Detect which cell encompasses the target text, then output its [X, Y] center coordinate. 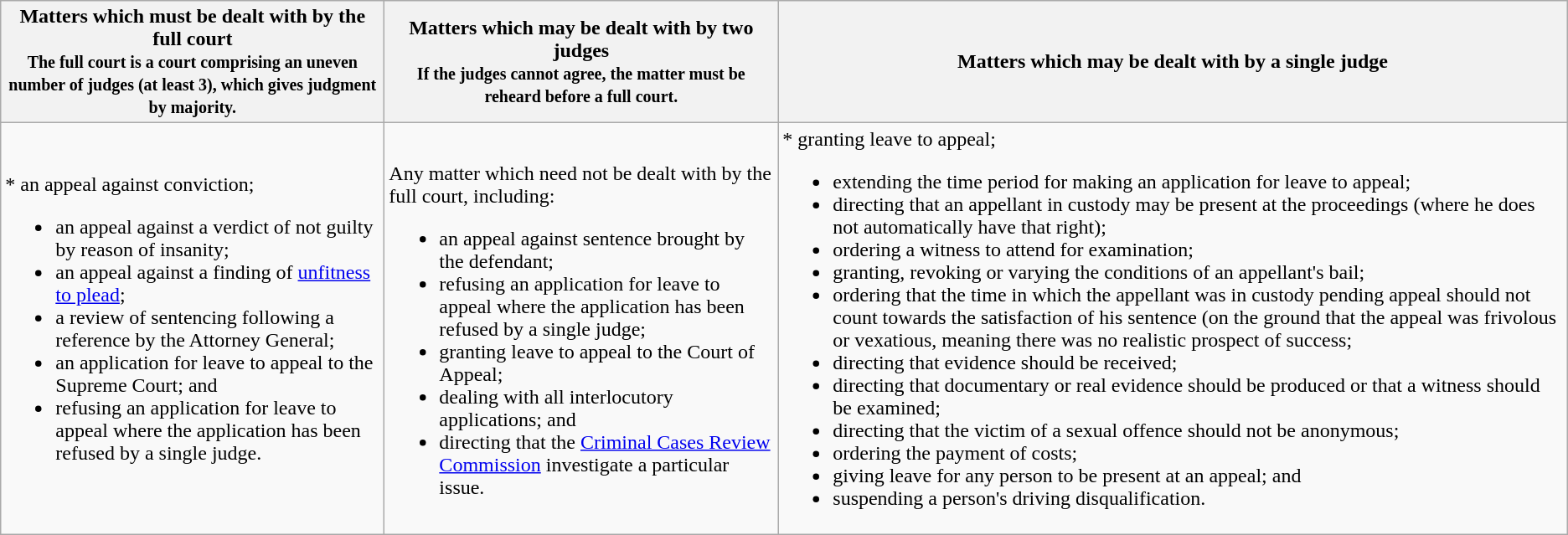
Matters which may be dealt with by a single judge [1173, 62]
Matters which may be dealt with by two judgesIf the judges cannot agree, the matter must be reheard before a full court. [581, 62]
